Extract the [x, y] coordinate from the center of the cell holding the provided text.  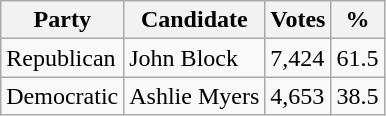
Candidate [194, 20]
4,653 [298, 96]
Ashlie Myers [194, 96]
Votes [298, 20]
38.5 [358, 96]
% [358, 20]
61.5 [358, 58]
Party [62, 20]
John Block [194, 58]
7,424 [298, 58]
Democratic [62, 96]
Republican [62, 58]
